From the cell containing the given text, extract its center point as [x, y] coordinate. 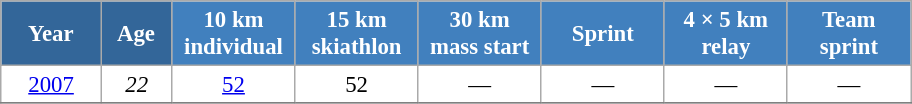
4 × 5 km relay [726, 34]
Team sprint [848, 34]
Age [136, 34]
15 km skiathlon [356, 34]
10 km individual [234, 34]
30 km mass start [480, 34]
Sprint [602, 34]
2007 [52, 85]
22 [136, 85]
Year [52, 34]
